Identify which cell holds the provided text, then report its [x, y] central coordinate. 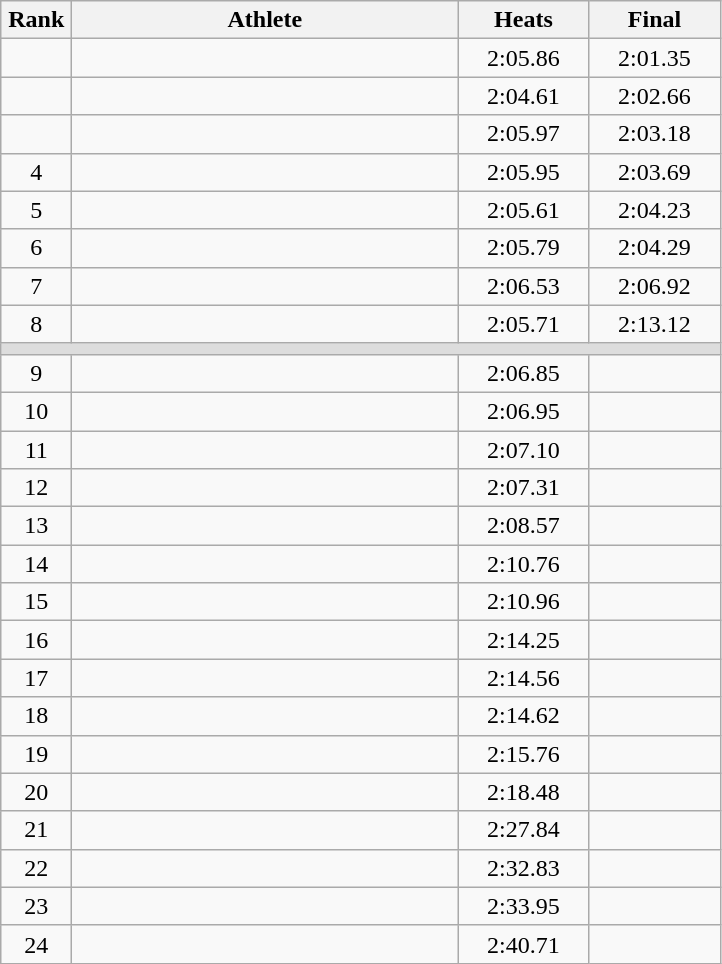
18 [36, 716]
2:05.95 [524, 172]
2:04.61 [524, 96]
2:06.85 [524, 373]
2:04.29 [654, 248]
Athlete [265, 20]
2:33.95 [524, 906]
2:02.66 [654, 96]
2:14.56 [524, 678]
Heats [524, 20]
2:08.57 [524, 526]
7 [36, 286]
2:18.48 [524, 792]
5 [36, 210]
2:10.96 [524, 602]
2:40.71 [524, 944]
2:05.71 [524, 324]
8 [36, 324]
2:27.84 [524, 830]
2:05.79 [524, 248]
22 [36, 868]
2:06.53 [524, 286]
16 [36, 640]
2:03.18 [654, 134]
21 [36, 830]
17 [36, 678]
2:32.83 [524, 868]
2:06.95 [524, 411]
2:05.61 [524, 210]
2:07.10 [524, 449]
19 [36, 754]
9 [36, 373]
13 [36, 526]
12 [36, 488]
14 [36, 564]
11 [36, 449]
2:13.12 [654, 324]
2:07.31 [524, 488]
2:05.97 [524, 134]
6 [36, 248]
2:14.62 [524, 716]
2:03.69 [654, 172]
20 [36, 792]
10 [36, 411]
24 [36, 944]
2:01.35 [654, 58]
2:15.76 [524, 754]
4 [36, 172]
Final [654, 20]
Rank [36, 20]
2:05.86 [524, 58]
23 [36, 906]
2:04.23 [654, 210]
15 [36, 602]
2:10.76 [524, 564]
2:14.25 [524, 640]
2:06.92 [654, 286]
